Find where the given text appears and provide that cell's center as [X, Y] coordinate. 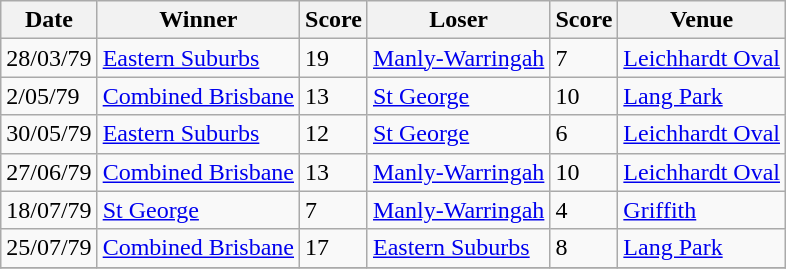
19 [334, 58]
18/07/79 [49, 210]
25/07/79 [49, 248]
12 [334, 134]
6 [584, 134]
Griffith [702, 210]
Winner [198, 20]
30/05/79 [49, 134]
Venue [702, 20]
4 [584, 210]
Date [49, 20]
2/05/79 [49, 96]
17 [334, 248]
8 [584, 248]
28/03/79 [49, 58]
Loser [458, 20]
27/06/79 [49, 172]
